Provide the [x, y] coordinate of the cell's center where the given text is located.  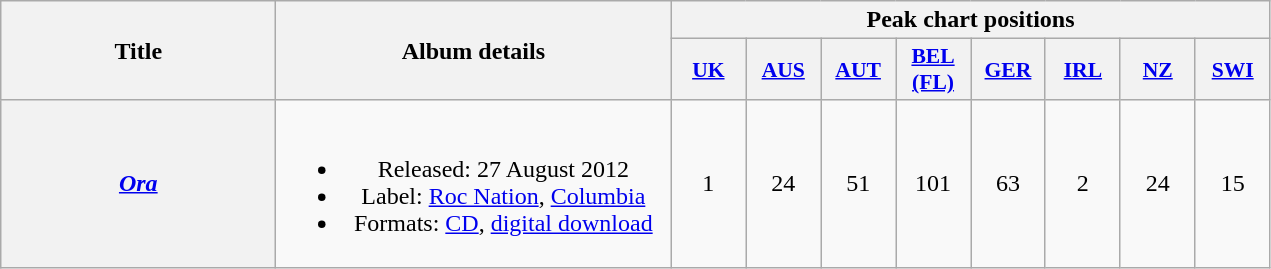
63 [1008, 184]
101 [934, 184]
SWI [1232, 70]
NZ [1158, 70]
Released: 27 August 2012Label: Roc Nation, ColumbiaFormats: CD, digital download [474, 184]
Peak chart positions [970, 20]
Ora [138, 184]
Title [138, 50]
BEL(FL) [934, 70]
AUT [858, 70]
AUS [784, 70]
GER [1008, 70]
UK [708, 70]
2 [1082, 184]
1 [708, 184]
IRL [1082, 70]
15 [1232, 184]
Album details [474, 50]
51 [858, 184]
